Output the (x, y) coordinate of the center of the cell containing the given text.  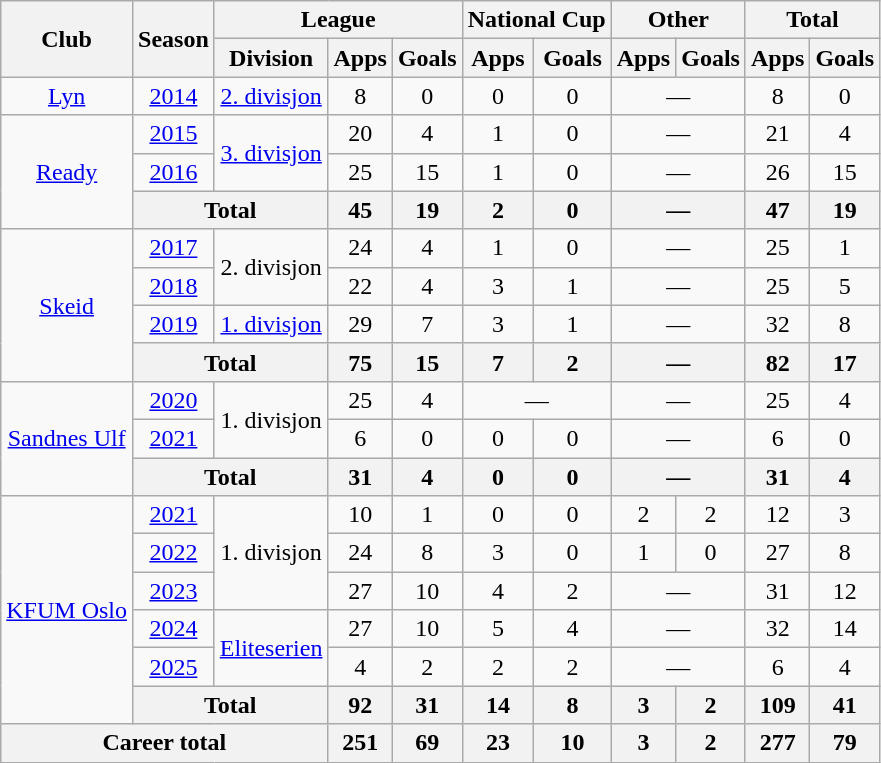
Club (67, 39)
45 (360, 210)
Lyn (67, 96)
47 (777, 210)
2015 (174, 134)
69 (427, 743)
Ready (67, 172)
29 (360, 324)
2025 (174, 667)
KFUM Oslo (67, 610)
Skeid (67, 305)
2018 (174, 286)
2023 (174, 591)
2022 (174, 553)
79 (845, 743)
75 (360, 362)
251 (360, 743)
21 (777, 134)
2019 (174, 324)
Division (271, 58)
Season (174, 39)
26 (777, 172)
277 (777, 743)
2017 (174, 248)
League (338, 20)
23 (498, 743)
National Cup (536, 20)
Eliteserien (271, 648)
2024 (174, 629)
2014 (174, 96)
Career total (164, 743)
2016 (174, 172)
41 (845, 705)
92 (360, 705)
2020 (174, 400)
17 (845, 362)
22 (360, 286)
Other (678, 20)
Sandnes Ulf (67, 438)
82 (777, 362)
3. divisjon (271, 153)
109 (777, 705)
20 (360, 134)
